Provide the [X, Y] coordinate of the cell's center where the given text is located.  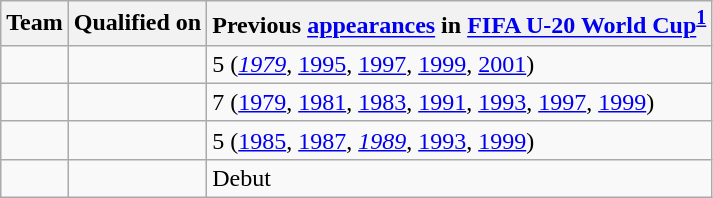
5 (1979, 1995, 1997, 1999, 2001) [460, 64]
Debut [460, 178]
Previous appearances in FIFA U-20 World Cup1 [460, 24]
Qualified on [137, 24]
Team [35, 24]
5 (1985, 1987, 1989, 1993, 1999) [460, 140]
7 (1979, 1981, 1983, 1991, 1993, 1997, 1999) [460, 102]
